Search for the cell housing the specified text and yield its [X, Y] center coordinate. 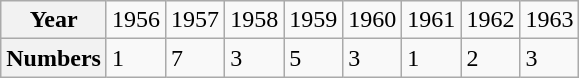
1960 [372, 20]
1962 [490, 20]
7 [196, 58]
1959 [314, 20]
1963 [550, 20]
Numbers [54, 58]
1956 [136, 20]
1957 [196, 20]
1958 [254, 20]
1961 [432, 20]
Year [54, 20]
5 [314, 58]
2 [490, 58]
